Search for the cell housing the specified text and yield its (x, y) center coordinate. 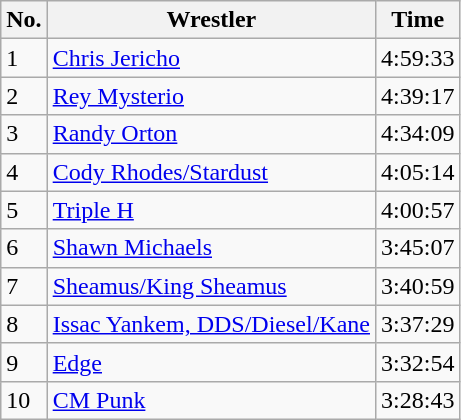
No. (24, 20)
4:00:57 (418, 210)
Wrestler (211, 20)
8 (24, 324)
3:45:07 (418, 248)
Chris Jericho (211, 58)
2 (24, 96)
4 (24, 172)
3:32:54 (418, 362)
Issac Yankem, DDS/Diesel/Kane (211, 324)
1 (24, 58)
6 (24, 248)
3:37:29 (418, 324)
Cody Rhodes/Stardust (211, 172)
Sheamus/King Sheamus (211, 286)
Shawn Michaels (211, 248)
10 (24, 400)
Time (418, 20)
7 (24, 286)
3 (24, 134)
Edge (211, 362)
Randy Orton (211, 134)
4:05:14 (418, 172)
Triple H (211, 210)
3:28:43 (418, 400)
4:59:33 (418, 58)
CM Punk (211, 400)
5 (24, 210)
4:34:09 (418, 134)
4:39:17 (418, 96)
3:40:59 (418, 286)
Rey Mysterio (211, 96)
9 (24, 362)
